Determine the (x, y) coordinate at the center of the cell enclosing the given text.  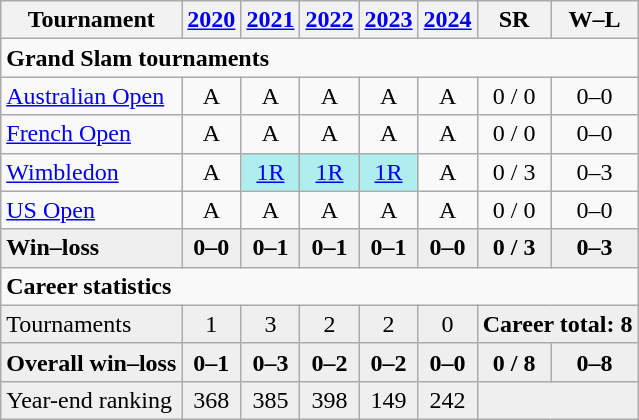
3 (270, 324)
SR (514, 20)
W–L (594, 20)
Grand Slam tournaments (320, 58)
2023 (388, 20)
Australian Open (92, 96)
Tournament (92, 20)
2021 (270, 20)
398 (330, 400)
2024 (448, 20)
Career statistics (320, 286)
US Open (92, 210)
2022 (330, 20)
Win–loss (92, 248)
Career total: 8 (558, 324)
1 (212, 324)
149 (388, 400)
2020 (212, 20)
368 (212, 400)
Tournaments (92, 324)
French Open (92, 134)
385 (270, 400)
0–8 (594, 362)
Wimbledon (92, 172)
242 (448, 400)
Year-end ranking (92, 400)
0 (448, 324)
0 / 8 (514, 362)
Overall win–loss (92, 362)
